Determine the [x, y] coordinate at the center of the cell enclosing the given text.  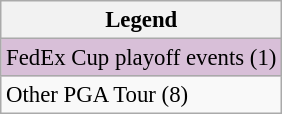
Legend [142, 20]
FedEx Cup playoff events (1) [142, 58]
Other PGA Tour (8) [142, 95]
